Extract the (x, y) coordinate from the center of the cell holding the provided text.  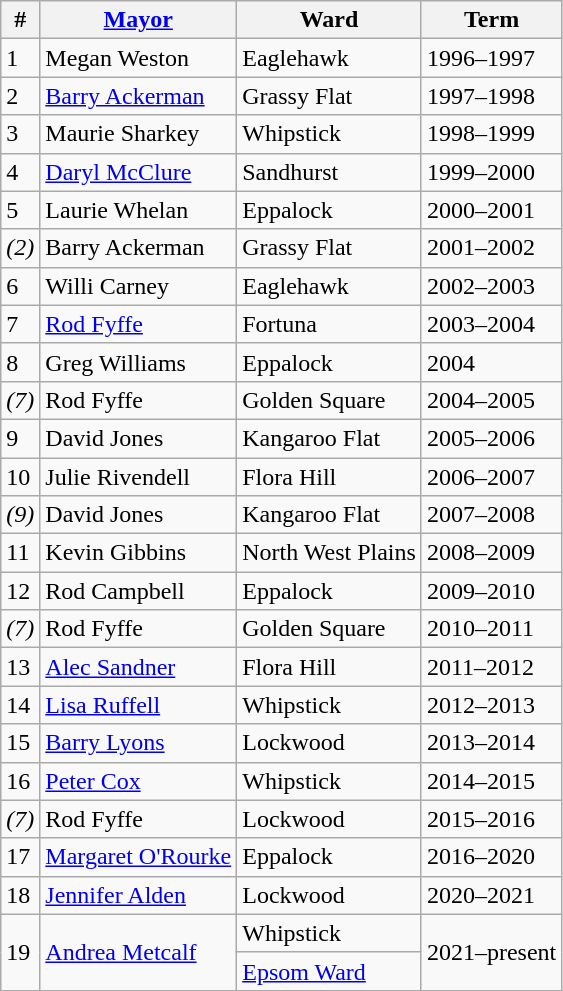
2004 (491, 362)
4 (20, 172)
2002–2003 (491, 286)
Fortuna (330, 324)
14 (20, 705)
2004–2005 (491, 400)
(2) (20, 248)
Andrea Metcalf (138, 952)
2006–2007 (491, 477)
2015–2016 (491, 819)
Mayor (138, 20)
1998–1999 (491, 134)
Term (491, 20)
Maurie Sharkey (138, 134)
Daryl McClure (138, 172)
1999–2000 (491, 172)
2009–2010 (491, 591)
15 (20, 743)
13 (20, 667)
16 (20, 781)
2016–2020 (491, 857)
Laurie Whelan (138, 210)
Kevin Gibbins (138, 553)
1 (20, 58)
Megan Weston (138, 58)
2 (20, 96)
2000–2001 (491, 210)
Lisa Ruffell (138, 705)
18 (20, 895)
2001–2002 (491, 248)
3 (20, 134)
1996–1997 (491, 58)
Julie Rivendell (138, 477)
Sandhurst (330, 172)
2010–2011 (491, 629)
Barry Lyons (138, 743)
8 (20, 362)
# (20, 20)
2020–2021 (491, 895)
7 (20, 324)
Ward (330, 20)
Peter Cox (138, 781)
2011–2012 (491, 667)
2012–2013 (491, 705)
2008–2009 (491, 553)
Alec Sandner (138, 667)
2007–2008 (491, 515)
2003–2004 (491, 324)
10 (20, 477)
6 (20, 286)
2005–2006 (491, 438)
(9) (20, 515)
17 (20, 857)
12 (20, 591)
Jennifer Alden (138, 895)
2021–present (491, 952)
1997–1998 (491, 96)
Margaret O'Rourke (138, 857)
North West Plains (330, 553)
11 (20, 553)
19 (20, 952)
2014–2015 (491, 781)
Willi Carney (138, 286)
Greg Williams (138, 362)
2013–2014 (491, 743)
Epsom Ward (330, 971)
5 (20, 210)
Rod Campbell (138, 591)
9 (20, 438)
